Capture the cell that displays the provided text and extract its (X, Y) central coordinate. 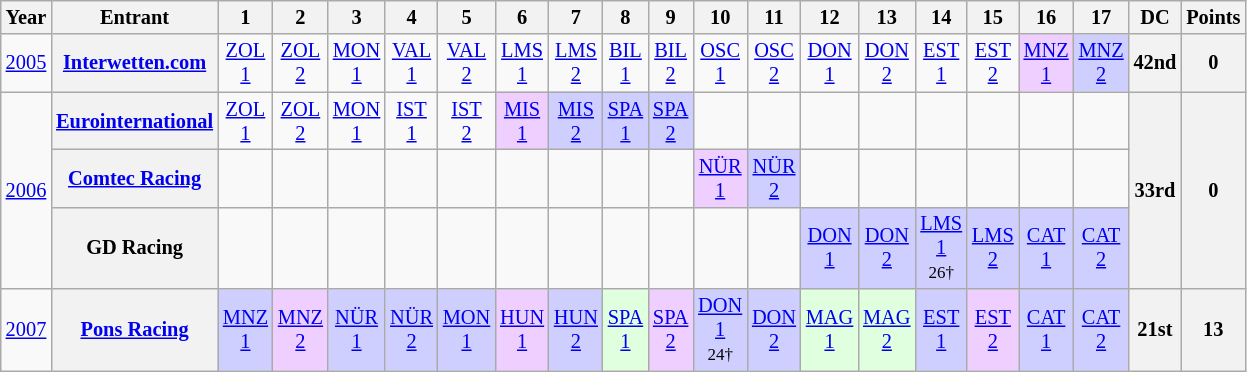
MAG2 (886, 330)
7 (576, 17)
IST1 (412, 121)
12 (830, 17)
5 (466, 17)
10 (720, 17)
4 (412, 17)
2007 (26, 330)
11 (774, 17)
LMS126† (941, 248)
21st (1156, 330)
42nd (1156, 63)
2006 (26, 190)
8 (626, 17)
VAL2 (466, 63)
HUN2 (576, 330)
17 (1102, 17)
Comtec Racing (134, 178)
DON124† (720, 330)
VAL1 (412, 63)
Pons Racing (134, 330)
OSC1 (720, 63)
1 (246, 17)
33rd (1156, 190)
Eurointernational (134, 121)
3 (356, 17)
Interwetten.com (134, 63)
OSC2 (774, 63)
BIL1 (626, 63)
Year (26, 17)
9 (670, 17)
2005 (26, 63)
IST2 (466, 121)
MAG1 (830, 330)
Entrant (134, 17)
GD Racing (134, 248)
15 (993, 17)
6 (522, 17)
MIS1 (522, 121)
MIS2 (576, 121)
HUN1 (522, 330)
16 (1046, 17)
LMS1 (522, 63)
BIL2 (670, 63)
14 (941, 17)
Points (1213, 17)
2 (300, 17)
DC (1156, 17)
